Find where the given text appears and provide that cell's center as [X, Y] coordinate. 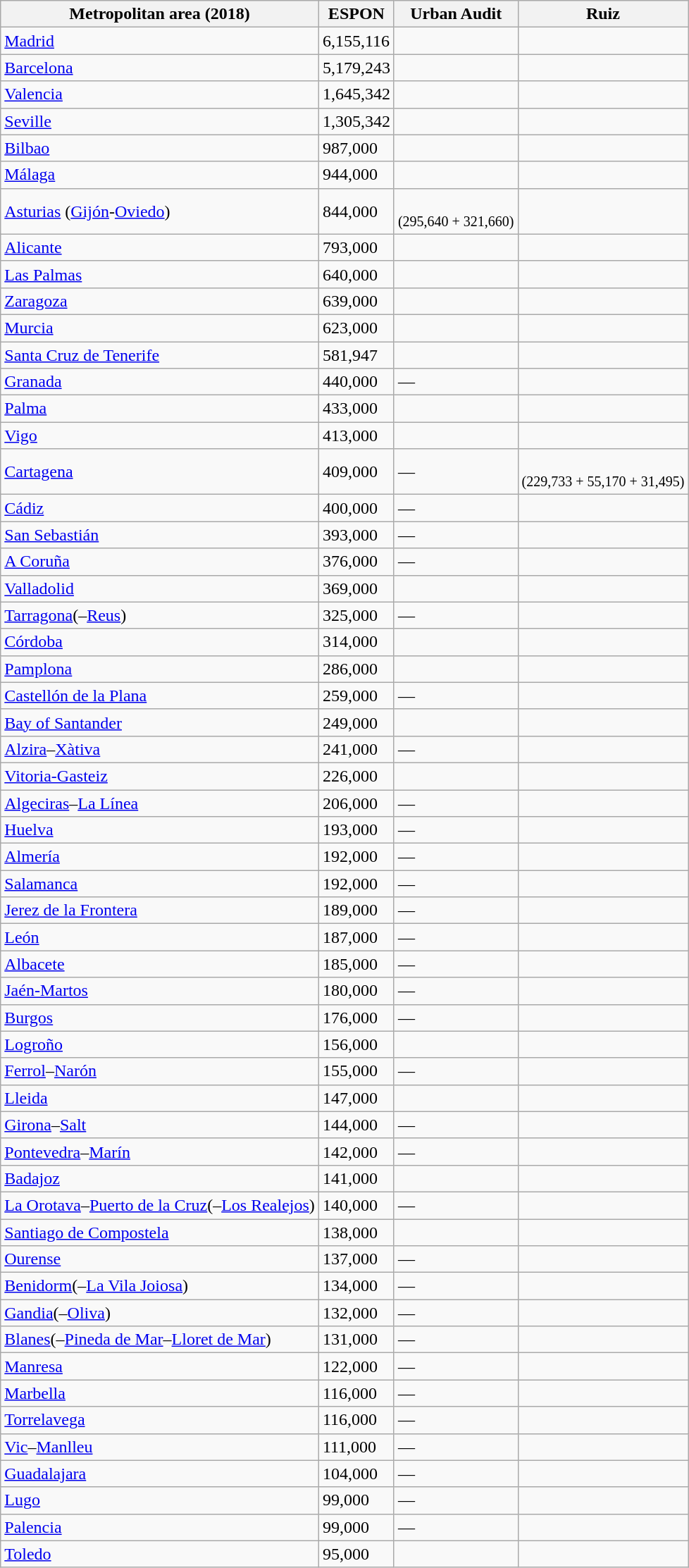
Palencia [160, 1527]
409,000 [356, 472]
400,000 [356, 508]
Lugo [160, 1500]
Barcelona [160, 68]
Tarragona(–Reus) [160, 615]
La Orotava–Puerto de la Cruz(–Los Realejos) [160, 1205]
206,000 [356, 803]
Urban Audit [456, 14]
Metropolitan area (2018) [160, 14]
Lleida [160, 1098]
138,000 [356, 1233]
Almería [160, 857]
Bilbao [160, 148]
Málaga [160, 175]
Asturias (Gijón-Oviedo) [160, 211]
Murcia [160, 328]
ESPON [356, 14]
Córdoba [160, 642]
5,179,243 [356, 68]
Palma [160, 409]
134,000 [356, 1286]
Castellón de la Plana [160, 696]
581,947 [356, 354]
Logroño [160, 1044]
Madrid [160, 41]
Vic–Manlleu [160, 1447]
Blanes(–Pineda de Mar–Lloret de Mar) [160, 1340]
San Sebastián [160, 535]
413,000 [356, 436]
144,000 [356, 1125]
325,000 [356, 615]
Alicante [160, 247]
185,000 [356, 964]
Valencia [160, 94]
259,000 [356, 696]
95,000 [356, 1554]
1,645,342 [356, 94]
Burgos [160, 1018]
Jerez de la Frontera [160, 910]
Seville [160, 121]
Cartagena [160, 472]
226,000 [356, 776]
189,000 [356, 910]
Zaragoza [160, 301]
393,000 [356, 535]
141,000 [356, 1178]
132,000 [356, 1313]
241,000 [356, 749]
176,000 [356, 1018]
Huelva [160, 830]
Marbella [160, 1393]
Albacete [160, 964]
1,305,342 [356, 121]
Bay of Santander [160, 722]
140,000 [356, 1205]
Girona–Salt [160, 1125]
640,000 [356, 274]
Ferrol–Narón [160, 1071]
147,000 [356, 1098]
Santiago de Compostela [160, 1233]
793,000 [356, 247]
(295,640 + 321,660) [456, 211]
155,000 [356, 1071]
Pontevedra–Marín [160, 1152]
944,000 [356, 175]
Toledo [160, 1554]
Cádiz [160, 508]
(229,733 + 55,170 + 31,495) [603, 472]
Las Palmas [160, 274]
987,000 [356, 148]
286,000 [356, 669]
Torrelavega [160, 1420]
314,000 [356, 642]
Badajoz [160, 1178]
180,000 [356, 991]
Santa Cruz de Tenerife [160, 354]
Benidorm(–La Vila Joiosa) [160, 1286]
Pamplona [160, 669]
Manresa [160, 1366]
Guadalajara [160, 1474]
104,000 [356, 1474]
Granada [160, 382]
844,000 [356, 211]
249,000 [356, 722]
156,000 [356, 1044]
187,000 [356, 937]
Algeciras–La Línea [160, 803]
León [160, 937]
6,155,116 [356, 41]
Vitoria-Gasteiz [160, 776]
131,000 [356, 1340]
Vigo [160, 436]
623,000 [356, 328]
Valladolid [160, 588]
Salamanca [160, 884]
137,000 [356, 1259]
Jaén-Martos [160, 991]
639,000 [356, 301]
193,000 [356, 830]
376,000 [356, 562]
Ourense [160, 1259]
A Coruña [160, 562]
440,000 [356, 382]
111,000 [356, 1447]
369,000 [356, 588]
122,000 [356, 1366]
Alzira–Xàtiva [160, 749]
433,000 [356, 409]
142,000 [356, 1152]
Ruiz [603, 14]
Gandia(–Oliva) [160, 1313]
